Locate the cell with the specified text and output its [x, y] center coordinate. 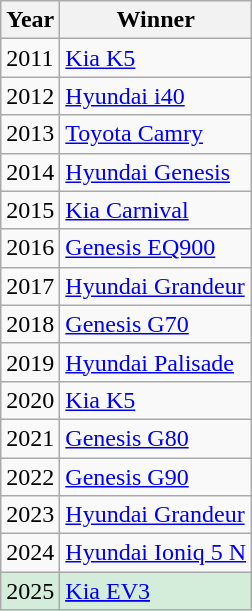
Genesis G70 [156, 324]
2013 [30, 134]
Genesis G80 [156, 438]
2011 [30, 58]
Hyundai Ioniq 5 N [156, 553]
Kia EV3 [156, 591]
2024 [30, 553]
Year [30, 20]
2012 [30, 96]
2023 [30, 515]
2017 [30, 286]
Hyundai Palisade [156, 362]
2014 [30, 172]
2020 [30, 400]
2019 [30, 362]
Genesis EQ900 [156, 248]
2015 [30, 210]
Hyundai i40 [156, 96]
2021 [30, 438]
2025 [30, 591]
2018 [30, 324]
Toyota Camry [156, 134]
Hyundai Genesis [156, 172]
Kia Carnival [156, 210]
2016 [30, 248]
Winner [156, 20]
Genesis G90 [156, 477]
2022 [30, 477]
